Determine the [x, y] coordinate at the center of the cell enclosing the given text.  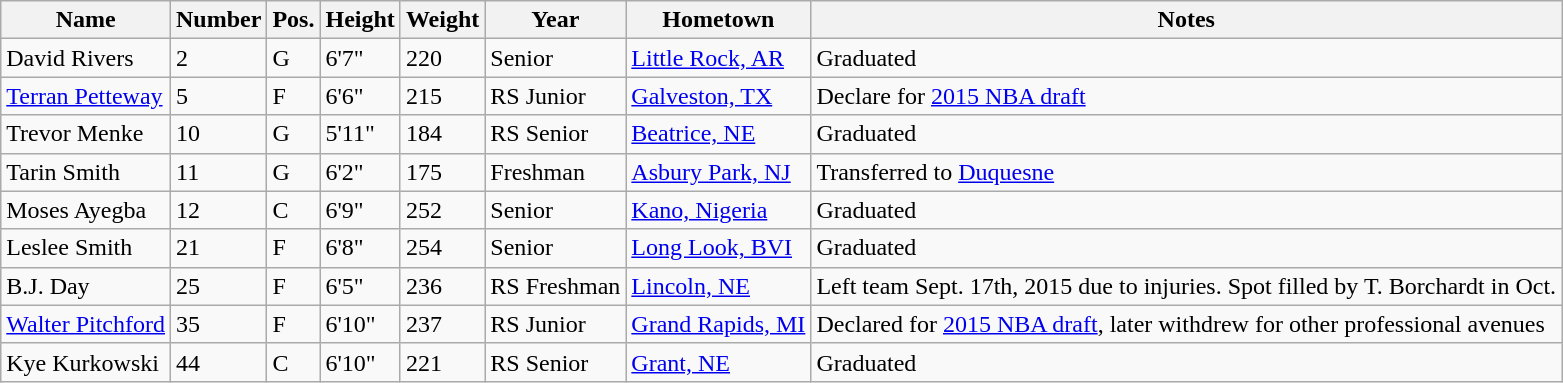
6'6" [360, 96]
236 [442, 286]
Kano, Nigeria [718, 210]
Year [556, 20]
Galveston, TX [718, 96]
Height [360, 20]
5 [219, 96]
Left team Sept. 17th, 2015 due to injuries. Spot filled by T. Borchardt in Oct. [1186, 286]
35 [219, 324]
12 [219, 210]
B.J. Day [86, 286]
6'2" [360, 172]
Asbury Park, NJ [718, 172]
254 [442, 248]
Name [86, 20]
Declared for 2015 NBA draft, later withdrew for other professional avenues [1186, 324]
Long Look, BVI [718, 248]
Moses Ayegba [86, 210]
Freshman [556, 172]
221 [442, 362]
184 [442, 134]
Number [219, 20]
Declare for 2015 NBA draft [1186, 96]
21 [219, 248]
175 [442, 172]
Trevor Menke [86, 134]
10 [219, 134]
6'7" [360, 58]
25 [219, 286]
Terran Petteway [86, 96]
Little Rock, AR [718, 58]
11 [219, 172]
44 [219, 362]
220 [442, 58]
Pos. [294, 20]
6'9" [360, 210]
Beatrice, NE [718, 134]
Kye Kurkowski [86, 362]
Transferred to Duquesne [1186, 172]
215 [442, 96]
6'5" [360, 286]
Lincoln, NE [718, 286]
Notes [1186, 20]
237 [442, 324]
Tarin Smith [86, 172]
Walter Pitchford [86, 324]
6'8" [360, 248]
Grand Rapids, MI [718, 324]
5'11" [360, 134]
2 [219, 58]
Hometown [718, 20]
David Rivers [86, 58]
252 [442, 210]
Leslee Smith [86, 248]
Weight [442, 20]
Grant, NE [718, 362]
RS Freshman [556, 286]
